Return the [x, y] coordinate for the center point of the cell that contains the specified text.  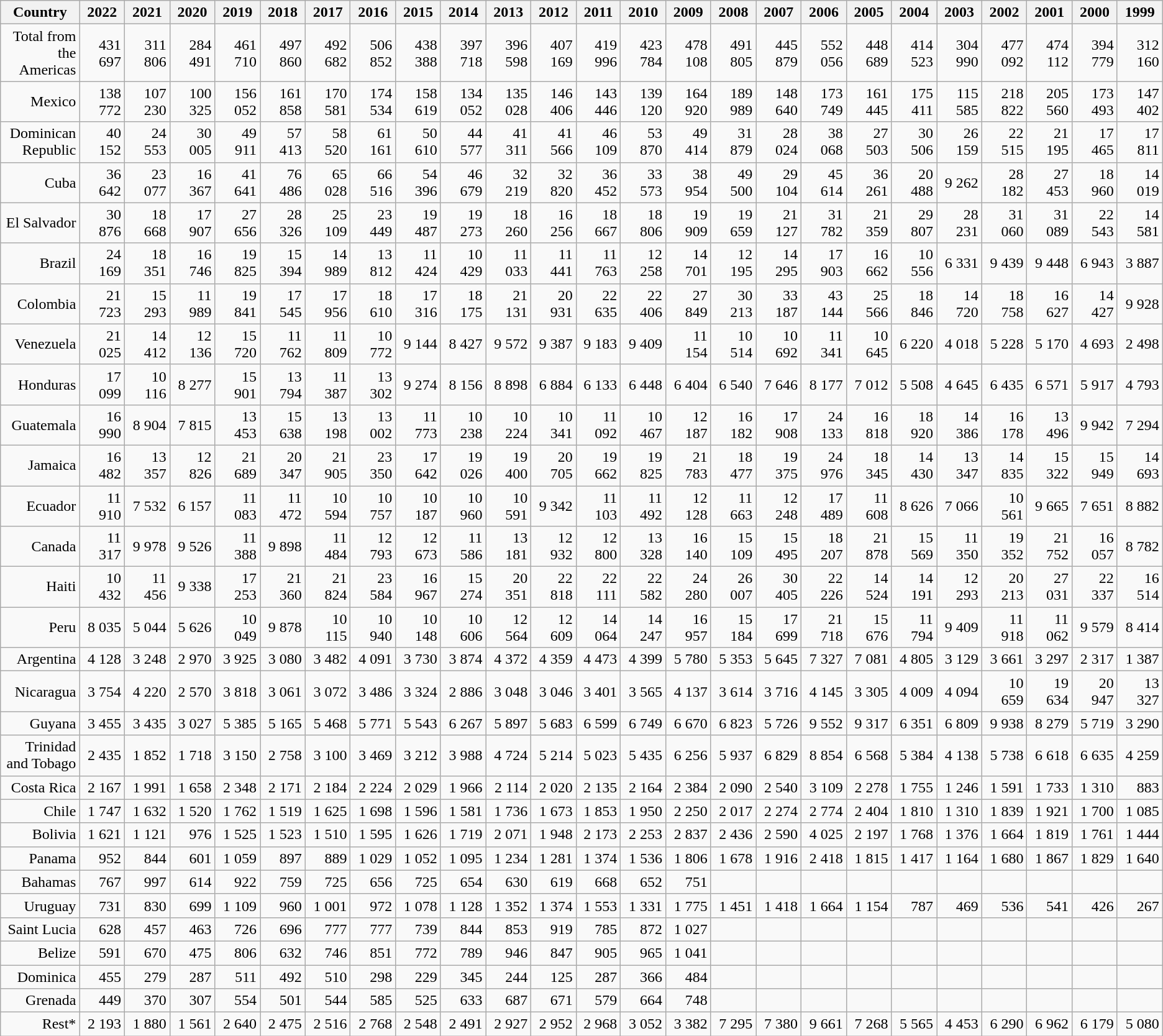
853 [508, 929]
21 359 [869, 222]
10 238 [463, 425]
Chile [40, 811]
1 852 [148, 756]
13 198 [328, 425]
18 960 [1095, 183]
1 561 [193, 1024]
10 514 [733, 344]
173 493 [1095, 102]
15 638 [283, 425]
Guatemala [40, 425]
2008 [733, 12]
552 056 [824, 53]
Belize [40, 953]
49 500 [733, 183]
2 436 [733, 835]
746 [328, 953]
Mexico [40, 102]
1 626 [419, 835]
Trinidad and Tobago [40, 756]
7 380 [779, 1024]
2 184 [328, 787]
36 261 [869, 183]
19 841 [237, 303]
139 120 [644, 102]
17 099 [102, 384]
Bolivia [40, 835]
5 385 [237, 723]
20 488 [914, 183]
13 181 [508, 547]
6 256 [688, 756]
20 931 [554, 303]
9 338 [193, 587]
1 052 [419, 858]
511 [237, 976]
1999 [1139, 12]
2 029 [419, 787]
1 625 [328, 811]
19 026 [463, 465]
1 164 [959, 858]
27 656 [237, 222]
1 234 [508, 858]
5 626 [193, 628]
3 874 [463, 659]
668 [598, 882]
17 908 [779, 425]
2 758 [283, 756]
22 818 [554, 587]
10 606 [463, 628]
772 [419, 953]
7 815 [193, 425]
14 295 [779, 264]
976 [193, 835]
11 456 [148, 587]
2 927 [508, 1024]
19 375 [779, 465]
14 064 [598, 628]
6 133 [598, 384]
3 887 [1139, 264]
11 918 [1004, 628]
29 807 [914, 222]
1 078 [419, 905]
5 023 [598, 756]
2 348 [237, 787]
8 626 [914, 506]
4 793 [1139, 384]
2 952 [554, 1024]
15 495 [779, 547]
2 491 [463, 1024]
11 472 [283, 506]
1 059 [237, 858]
628 [102, 929]
751 [688, 882]
107 230 [148, 102]
2 317 [1095, 659]
9 942 [1095, 425]
2 570 [193, 691]
267 [1139, 905]
10 115 [328, 628]
21 723 [102, 303]
6 809 [959, 723]
12 800 [598, 547]
5 719 [1095, 723]
Colombia [40, 303]
6 351 [914, 723]
218 822 [1004, 102]
13 496 [1050, 425]
419 996 [598, 53]
1 417 [914, 858]
12 258 [644, 264]
21 824 [328, 587]
15 949 [1095, 465]
687 [508, 1001]
43 144 [824, 303]
1 510 [328, 835]
26 007 [733, 587]
7 327 [824, 659]
2018 [283, 12]
36 642 [102, 183]
2 968 [598, 1024]
6 599 [598, 723]
20 705 [554, 465]
2015 [419, 12]
919 [554, 929]
463 [193, 929]
633 [463, 1001]
284 491 [193, 53]
445 879 [779, 53]
652 [644, 882]
15 293 [148, 303]
10 116 [148, 384]
19 659 [733, 222]
1 640 [1139, 858]
1 029 [373, 858]
4 399 [644, 659]
17 699 [779, 628]
397 718 [463, 53]
20 351 [508, 587]
426 [1095, 905]
13 812 [373, 264]
Argentina [40, 659]
158 619 [419, 102]
585 [373, 1001]
16 818 [869, 425]
726 [237, 929]
1 621 [102, 835]
174 534 [373, 102]
455 [102, 976]
311 806 [148, 53]
14 581 [1139, 222]
15 184 [733, 628]
1 921 [1050, 811]
1 810 [914, 811]
806 [237, 953]
3 401 [598, 691]
7 295 [733, 1024]
17 253 [237, 587]
6 670 [688, 723]
27 503 [869, 142]
16 256 [554, 222]
6 267 [463, 723]
9 387 [554, 344]
10 692 [779, 344]
50 610 [419, 142]
40 152 [102, 142]
2000 [1095, 12]
Rest* [40, 1024]
Haiti [40, 587]
10 561 [1004, 506]
30 405 [779, 587]
5 937 [733, 756]
Cuba [40, 183]
Jamaica [40, 465]
21 905 [328, 465]
4 128 [102, 659]
4 137 [688, 691]
32 219 [508, 183]
2002 [1004, 12]
23 449 [373, 222]
3 730 [419, 659]
18 175 [463, 303]
6 179 [1095, 1024]
5 897 [508, 723]
847 [554, 953]
2010 [644, 12]
9 317 [869, 723]
787 [914, 905]
1 867 [1050, 858]
1 700 [1095, 811]
3 109 [824, 787]
15 901 [237, 384]
510 [328, 976]
41 311 [508, 142]
3 290 [1139, 723]
1 331 [644, 905]
11 763 [598, 264]
19 909 [688, 222]
1 761 [1095, 835]
23 077 [148, 183]
2 250 [688, 811]
785 [598, 929]
Bahamas [40, 882]
2017 [328, 12]
2 278 [869, 787]
1 806 [688, 858]
12 826 [193, 465]
1 281 [554, 858]
Dominica [40, 976]
5 435 [644, 756]
4 453 [959, 1024]
24 553 [148, 142]
21 689 [237, 465]
501 [283, 1001]
28 326 [283, 222]
1 001 [328, 905]
5 543 [419, 723]
554 [237, 1001]
24 133 [824, 425]
1 027 [688, 929]
312 160 [1139, 53]
2006 [824, 12]
1 596 [419, 811]
10 645 [869, 344]
16 182 [733, 425]
2013 [508, 12]
1 376 [959, 835]
5 044 [148, 628]
19 634 [1050, 691]
438 388 [419, 53]
38 068 [824, 142]
10 429 [463, 264]
26 159 [959, 142]
2012 [554, 12]
484 [688, 976]
161 445 [869, 102]
579 [598, 1001]
448 689 [869, 53]
9 439 [1004, 264]
3 080 [283, 659]
922 [237, 882]
6 220 [914, 344]
759 [283, 882]
3 129 [959, 659]
10 556 [914, 264]
7 066 [959, 506]
12 793 [373, 547]
Nicaragua [40, 691]
11 989 [193, 303]
5 726 [779, 723]
370 [148, 1001]
28 182 [1004, 183]
1 523 [283, 835]
2 135 [598, 787]
170 581 [328, 102]
17 489 [824, 506]
18 758 [1004, 303]
23 584 [373, 587]
670 [148, 953]
16 057 [1095, 547]
5 214 [554, 756]
21 127 [779, 222]
7 294 [1139, 425]
11 910 [102, 506]
965 [644, 953]
2 224 [373, 787]
14 191 [914, 587]
21 752 [1050, 547]
143 446 [598, 102]
17 545 [283, 303]
29 104 [779, 183]
1 520 [193, 811]
229 [419, 976]
41 641 [237, 183]
1 755 [914, 787]
1 154 [869, 905]
5 565 [914, 1024]
544 [328, 1001]
9 342 [554, 506]
2020 [193, 12]
10 432 [102, 587]
8 279 [1050, 723]
3 150 [237, 756]
30 506 [914, 142]
14 701 [688, 264]
9 262 [959, 183]
16 140 [688, 547]
6 448 [644, 384]
477 092 [1004, 53]
100 325 [193, 102]
897 [283, 858]
671 [554, 1001]
298 [373, 976]
1 762 [237, 811]
11 083 [237, 506]
18 668 [148, 222]
18 345 [869, 465]
1 581 [463, 811]
4 220 [148, 691]
21 025 [102, 344]
1 775 [688, 905]
57 413 [283, 142]
872 [644, 929]
7 532 [148, 506]
619 [554, 882]
889 [328, 858]
16 957 [688, 628]
12 248 [779, 506]
2014 [463, 12]
1 829 [1095, 858]
14 412 [148, 344]
1 095 [463, 858]
Grenada [40, 1001]
4 473 [598, 659]
21 360 [283, 587]
11 794 [914, 628]
469 [959, 905]
1 041 [688, 953]
461 710 [237, 53]
6 435 [1004, 384]
22 406 [644, 303]
1 109 [237, 905]
4 359 [554, 659]
16 367 [193, 183]
5 738 [1004, 756]
6 962 [1050, 1024]
3 297 [1050, 659]
739 [419, 929]
10 224 [508, 425]
9 526 [193, 547]
6 618 [1050, 756]
9 661 [824, 1024]
830 [148, 905]
491 805 [733, 53]
3 716 [779, 691]
7 012 [869, 384]
Peru [40, 628]
6 829 [779, 756]
189 989 [733, 102]
17 956 [328, 303]
11 317 [102, 547]
492 682 [328, 53]
33 573 [644, 183]
6 568 [869, 756]
14 524 [869, 587]
10 940 [373, 628]
11 492 [644, 506]
19 352 [1004, 547]
22 582 [644, 587]
33 187 [779, 303]
6 540 [733, 384]
14 019 [1139, 183]
3 661 [1004, 659]
14 430 [914, 465]
31 879 [733, 142]
1 595 [373, 835]
10 148 [419, 628]
664 [644, 1001]
8 904 [148, 425]
9 579 [1095, 628]
135 028 [508, 102]
2022 [102, 12]
Saint Lucia [40, 929]
20 213 [1004, 587]
21 131 [508, 303]
13 347 [959, 465]
960 [283, 905]
2004 [914, 12]
4 009 [914, 691]
19 662 [598, 465]
21 783 [688, 465]
11 608 [869, 506]
1 880 [148, 1024]
2 498 [1139, 344]
3 925 [237, 659]
14 247 [644, 628]
4 805 [914, 659]
3 248 [148, 659]
396 598 [508, 53]
11 809 [328, 344]
10 960 [463, 506]
11 387 [328, 384]
58 520 [328, 142]
11 586 [463, 547]
699 [193, 905]
11 092 [598, 425]
3 027 [193, 723]
407 169 [554, 53]
Costa Rica [40, 787]
Canada [40, 547]
16 990 [102, 425]
El Salvador [40, 222]
16 627 [1050, 303]
4 018 [959, 344]
2003 [959, 12]
1 853 [598, 811]
76 486 [283, 183]
1 768 [914, 835]
13 328 [644, 547]
2 404 [869, 811]
1 680 [1004, 858]
2001 [1050, 12]
475 [193, 953]
11 062 [1050, 628]
2 114 [508, 787]
8 854 [824, 756]
156 052 [237, 102]
4 372 [508, 659]
5 508 [914, 384]
Panama [40, 858]
9 878 [283, 628]
3 212 [419, 756]
4 259 [1139, 756]
Total from the Americas [40, 53]
1 418 [779, 905]
2 384 [688, 787]
11 388 [237, 547]
414 523 [914, 53]
1 387 [1139, 659]
31 089 [1050, 222]
16 482 [102, 465]
394 779 [1095, 53]
11 441 [554, 264]
134 052 [463, 102]
601 [193, 858]
11 154 [688, 344]
21 718 [824, 628]
525 [419, 1001]
883 [1139, 787]
173 749 [824, 102]
11 350 [959, 547]
5 170 [1050, 344]
8 898 [508, 384]
18 846 [914, 303]
12 293 [959, 587]
9 665 [1050, 506]
31 782 [824, 222]
17 316 [419, 303]
Ecuador [40, 506]
49 414 [688, 142]
4 645 [959, 384]
2 197 [869, 835]
17 907 [193, 222]
14 386 [959, 425]
1 673 [554, 811]
18 477 [733, 465]
8 277 [193, 384]
10 187 [419, 506]
11 773 [419, 425]
5 917 [1095, 384]
478 108 [688, 53]
1 525 [237, 835]
66 516 [373, 183]
591 [102, 953]
Guyana [40, 723]
1 352 [508, 905]
8 882 [1139, 506]
9 898 [283, 547]
Dominican Republic [40, 142]
24 280 [688, 587]
45 614 [824, 183]
5 468 [328, 723]
1 658 [193, 787]
3 455 [102, 723]
1 698 [373, 811]
3 754 [102, 691]
147 402 [1139, 102]
12 932 [554, 547]
41 566 [554, 142]
5 645 [779, 659]
30 005 [193, 142]
423 784 [644, 53]
9 552 [824, 723]
1 839 [1004, 811]
11 663 [733, 506]
244 [508, 976]
6 635 [1095, 756]
6 331 [959, 264]
Country [40, 12]
12 195 [733, 264]
2005 [869, 12]
3 382 [688, 1024]
11 341 [824, 344]
10 341 [554, 425]
5 384 [914, 756]
15 569 [914, 547]
614 [193, 882]
630 [508, 882]
10 757 [373, 506]
27 849 [688, 303]
2011 [598, 12]
17 903 [824, 264]
18 260 [508, 222]
536 [1004, 905]
205 560 [1050, 102]
36 452 [598, 183]
696 [283, 929]
31 060 [1004, 222]
6 749 [644, 723]
506 852 [373, 53]
851 [373, 953]
38 954 [688, 183]
13 794 [283, 384]
46 109 [598, 142]
11 033 [508, 264]
Venezuela [40, 344]
15 322 [1050, 465]
18 207 [824, 547]
1 451 [733, 905]
Honduras [40, 384]
27 031 [1050, 587]
18 610 [373, 303]
457 [148, 929]
2 768 [373, 1024]
1 719 [463, 835]
3 100 [328, 756]
2 173 [598, 835]
16 662 [869, 264]
24 169 [102, 264]
2 590 [779, 835]
10 467 [644, 425]
18 351 [148, 264]
2 548 [419, 1024]
15 676 [869, 628]
449 [102, 1001]
5 228 [1004, 344]
24 976 [824, 465]
279 [148, 976]
115 585 [959, 102]
28 024 [779, 142]
161 858 [283, 102]
13 002 [373, 425]
13 357 [148, 465]
9 978 [148, 547]
8 156 [463, 384]
1 632 [148, 811]
13 453 [237, 425]
7 081 [869, 659]
5 353 [733, 659]
4 138 [959, 756]
10 049 [237, 628]
1 553 [598, 905]
125 [554, 976]
2019 [237, 12]
5 683 [554, 723]
2009 [688, 12]
13 302 [373, 384]
15 274 [463, 587]
22 635 [598, 303]
6 823 [733, 723]
20 947 [1095, 691]
14 693 [1139, 465]
18 920 [914, 425]
6 290 [1004, 1024]
61 161 [373, 142]
2 640 [237, 1024]
16 178 [1004, 425]
1 591 [1004, 787]
Uruguay [40, 905]
3 818 [237, 691]
2007 [779, 12]
9 144 [419, 344]
19 400 [508, 465]
17 642 [419, 465]
1 519 [283, 811]
541 [1050, 905]
997 [148, 882]
4 145 [824, 691]
14 720 [959, 303]
22 337 [1095, 587]
46 679 [463, 183]
1 991 [148, 787]
1 246 [959, 787]
4 094 [959, 691]
8 782 [1139, 547]
15 109 [733, 547]
7 646 [779, 384]
17 811 [1139, 142]
10 772 [373, 344]
5 771 [373, 723]
164 920 [688, 102]
32 820 [554, 183]
25 566 [869, 303]
9 448 [1050, 264]
307 [193, 1001]
632 [283, 953]
2 017 [733, 811]
6 404 [688, 384]
2 435 [102, 756]
731 [102, 905]
9 183 [598, 344]
2 193 [102, 1024]
654 [463, 882]
19 487 [419, 222]
1 121 [148, 835]
2016 [373, 12]
12 609 [554, 628]
1 678 [733, 858]
11 762 [283, 344]
13 327 [1139, 691]
4 724 [508, 756]
2 071 [508, 835]
431 697 [102, 53]
2 516 [328, 1024]
304 990 [959, 53]
18 806 [644, 222]
2 164 [644, 787]
20 347 [283, 465]
22 111 [598, 587]
22 515 [1004, 142]
2 171 [283, 787]
28 231 [959, 222]
14 989 [328, 264]
3 072 [328, 691]
1 718 [193, 756]
3 469 [373, 756]
1 916 [779, 858]
3 614 [733, 691]
49 911 [237, 142]
972 [373, 905]
Brazil [40, 264]
12 673 [419, 547]
10 659 [1004, 691]
8 414 [1139, 628]
1 733 [1050, 787]
19 273 [463, 222]
1 815 [869, 858]
14 835 [1004, 465]
2 418 [824, 858]
27 453 [1050, 183]
11 484 [328, 547]
2 774 [824, 811]
946 [508, 953]
138 772 [102, 102]
2021 [148, 12]
345 [463, 976]
23 350 [373, 465]
366 [644, 976]
6 884 [554, 384]
4 693 [1095, 344]
1 948 [554, 835]
767 [102, 882]
16 967 [419, 587]
9 928 [1139, 303]
21 878 [869, 547]
12 187 [688, 425]
10 591 [508, 506]
1 966 [463, 787]
5 165 [283, 723]
15 394 [283, 264]
2 090 [733, 787]
748 [688, 1001]
1 128 [463, 905]
3 988 [463, 756]
21 195 [1050, 142]
22 226 [824, 587]
2 020 [554, 787]
53 870 [644, 142]
15 720 [237, 344]
3 482 [328, 659]
11 103 [598, 506]
905 [598, 953]
30 876 [102, 222]
65 028 [328, 183]
2 837 [688, 835]
18 667 [598, 222]
9 572 [508, 344]
25 109 [328, 222]
9 938 [1004, 723]
3 486 [373, 691]
17 465 [1095, 142]
3 052 [644, 1024]
1 444 [1139, 835]
54 396 [419, 183]
3 435 [148, 723]
7 651 [1095, 506]
148 640 [779, 102]
12 564 [508, 628]
474 112 [1050, 53]
1 736 [508, 811]
6 157 [193, 506]
16 746 [193, 264]
14 427 [1095, 303]
789 [463, 953]
8 035 [102, 628]
1 747 [102, 811]
10 594 [328, 506]
8 177 [824, 384]
6 571 [1050, 384]
5 080 [1139, 1024]
12 128 [688, 506]
3 048 [508, 691]
16 514 [1139, 587]
44 577 [463, 142]
497 860 [283, 53]
30 213 [733, 303]
4 025 [824, 835]
4 091 [373, 659]
5 780 [688, 659]
2 886 [463, 691]
3 565 [644, 691]
2 167 [102, 787]
1 950 [644, 811]
175 411 [914, 102]
3 046 [554, 691]
9 274 [419, 384]
1 819 [1050, 835]
11 424 [419, 264]
492 [283, 976]
2 540 [779, 787]
2 253 [644, 835]
3 324 [419, 691]
12 136 [193, 344]
952 [102, 858]
1 085 [1139, 811]
1 536 [644, 858]
8 427 [463, 344]
6 943 [1095, 264]
22 543 [1095, 222]
146 406 [554, 102]
2 475 [283, 1024]
2 274 [779, 811]
2 970 [193, 659]
7 268 [869, 1024]
3 305 [869, 691]
656 [373, 882]
3 061 [283, 691]
